Pinpoint the cell where the given text exists, returning its [X, Y] midpoint coordinate. 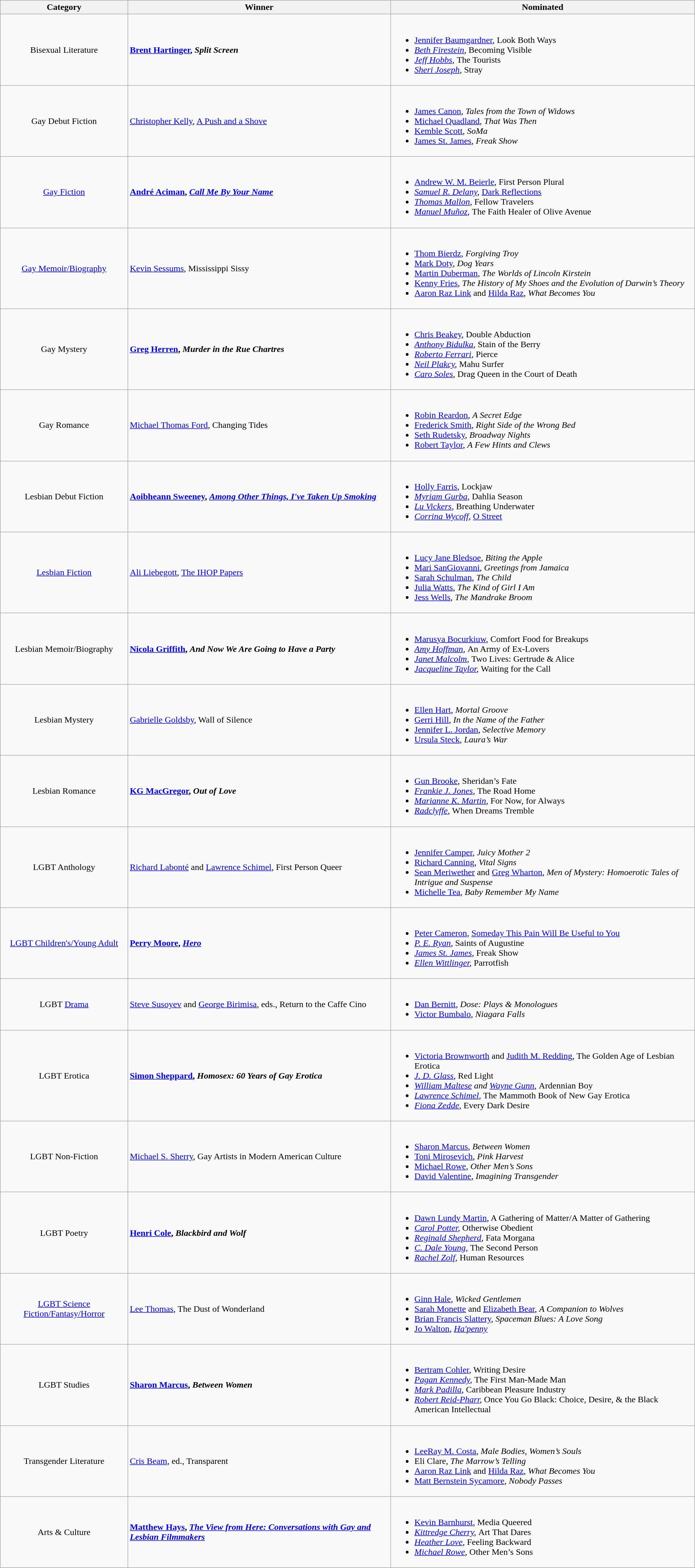
Simon Sheppard, Homosex: 60 Years of Gay Erotica [259, 1076]
Michael Thomas Ford, Changing Tides [259, 425]
Ellen Hart, Mortal GrooveGerri Hill, In the Name of the FatherJennifer L. Jordan, Selective MemoryUrsula Steck, Laura’s War [543, 720]
LGBT Non-Fiction [64, 1157]
Gay Mystery [64, 349]
Lesbian Fiction [64, 573]
Perry Moore, Hero [259, 943]
Sharon Marcus, Between WomenToni Mirosevich, Pink HarvestMichael Rowe, Other Men’s SonsDavid Valentine, Imagining Transgender [543, 1157]
LGBT Anthology [64, 867]
Robin Reardon, A Secret EdgeFrederick Smith, Right Side of the Wrong BedSeth Rudetsky, Broadway NightsRobert Taylor, A Few Hints and Clews [543, 425]
Dan Bernitt, Dose: Plays & MonologuesVictor Bumbalo, Niagara Falls [543, 1005]
Richard Labonté and Lawrence Schimel, First Person Queer [259, 867]
Nicola Griffith, And Now We Are Going to Have a Party [259, 649]
LGBT Science Fiction/Fantasy/Horror [64, 1309]
Gay Memoir/Biography [64, 268]
Nominated [543, 7]
Lesbian Debut Fiction [64, 496]
Brent Hartinger, Split Screen [259, 50]
Christopher Kelly, A Push and a Shove [259, 121]
Steve Susoyev and George Birimisa, eds., Return to the Caffe Cino [259, 1005]
LGBT Erotica [64, 1076]
LGBT Studies [64, 1385]
Sharon Marcus, Between Women [259, 1385]
Lesbian Mystery [64, 720]
Transgender Literature [64, 1461]
Gay Debut Fiction [64, 121]
Kevin Barnhurst, Media QueeredKittredge Cherry, Art That DaresHeather Love, Feeling BackwardMichael Rowe, Other Men’s Sons [543, 1532]
Gabrielle Goldsby, Wall of Silence [259, 720]
LGBT Children's/Young Adult [64, 943]
Greg Herren, Murder in the Rue Chartres [259, 349]
Matthew Hays, The View from Here: Conversations with Gay and Lesbian Filmmakers [259, 1532]
Henri Cole, Blackbird and Wolf [259, 1233]
James Canon, Tales from the Town of WidowsMichael Quadland, That Was ThenKemble Scott, SoMaJames St. James, Freak Show [543, 121]
Lesbian Romance [64, 791]
Holly Farris, LockjawMyriam Gurba, Dahlia SeasonLu Vickers, Breathing UnderwaterCorrina Wycoff, O Street [543, 496]
LGBT Poetry [64, 1233]
Aoibheann Sweeney, Among Other Things, I've Taken Up Smoking [259, 496]
Winner [259, 7]
Gay Romance [64, 425]
Ali Liebegott, The IHOP Papers [259, 573]
Cris Beam, ed., Transparent [259, 1461]
Jennifer Baumgardner, Look Both WaysBeth Firestein, Becoming VisibleJeff Hobbs, The TouristsSheri Joseph, Stray [543, 50]
Bisexual Literature [64, 50]
Gay Fiction [64, 192]
LGBT Drama [64, 1005]
André Aciman, Call Me By Your Name [259, 192]
Kevin Sessums, Mississippi Sissy [259, 268]
Michael S. Sherry, Gay Artists in Modern American Culture [259, 1157]
Lee Thomas, The Dust of Wonderland [259, 1309]
KG MacGregor, Out of Love [259, 791]
Peter Cameron, Someday This Pain Will Be Useful to YouP. E. Ryan, Saints of AugustineJames St. James, Freak ShowEllen Wittlinger, Parrotfish [543, 943]
Arts & Culture [64, 1532]
Category [64, 7]
Lesbian Memoir/Biography [64, 649]
Gun Brooke, Sheridan’s FateFrankie J. Jones, The Road HomeMarianne K. Martin, For Now, for AlwaysRadclyffe, When Dreams Tremble [543, 791]
